Detect which cell encompasses the target text, then output its [x, y] center coordinate. 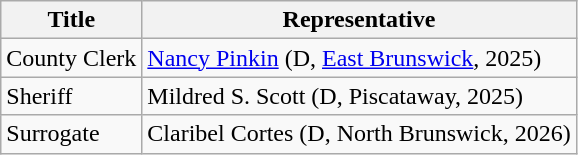
Claribel Cortes (D, North Brunswick, 2026) [359, 134]
Nancy Pinkin (D, East Brunswick, 2025) [359, 58]
Title [72, 20]
Surrogate [72, 134]
Representative [359, 20]
Mildred S. Scott (D, Piscataway, 2025) [359, 96]
Sheriff [72, 96]
County Clerk [72, 58]
